Return the [x, y] coordinate for the center point of the cell that contains the specified text.  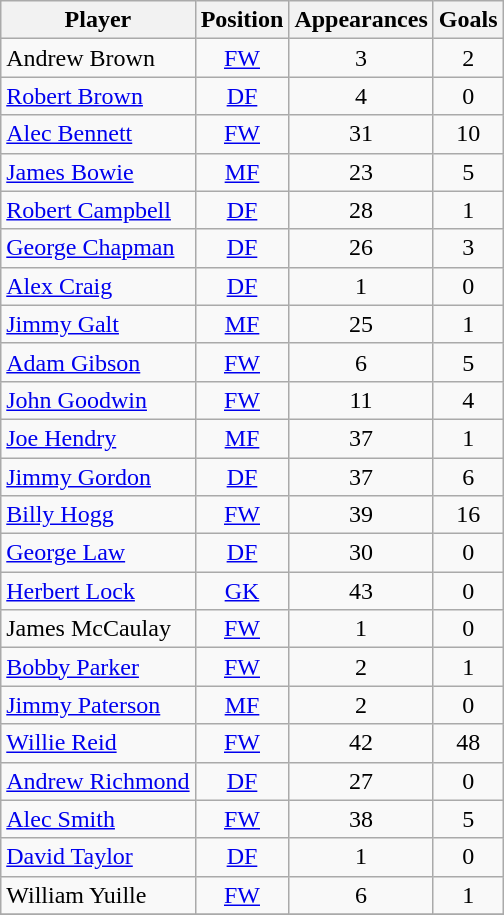
James McCaulay [98, 629]
31 [361, 134]
George Chapman [98, 248]
George Law [98, 553]
Jimmy Gordon [98, 477]
John Goodwin [98, 400]
39 [361, 515]
Position [242, 20]
23 [361, 172]
25 [361, 324]
30 [361, 553]
10 [468, 134]
27 [361, 781]
Bobby Parker [98, 667]
26 [361, 248]
48 [468, 743]
Alex Craig [98, 286]
11 [361, 400]
Andrew Brown [98, 58]
Appearances [361, 20]
42 [361, 743]
Joe Hendry [98, 438]
James Bowie [98, 172]
Player [98, 20]
28 [361, 210]
Herbert Lock [98, 591]
Jimmy Galt [98, 324]
Alec Smith [98, 819]
Jimmy Paterson [98, 705]
43 [361, 591]
David Taylor [98, 857]
Andrew Richmond [98, 781]
38 [361, 819]
Goals [468, 20]
William Yuille [98, 895]
Alec Bennett [98, 134]
Robert Brown [98, 96]
16 [468, 515]
Billy Hogg [98, 515]
GK [242, 591]
Willie Reid [98, 743]
Adam Gibson [98, 362]
Robert Campbell [98, 210]
